From the cell containing the given text, extract its center point as (x, y) coordinate. 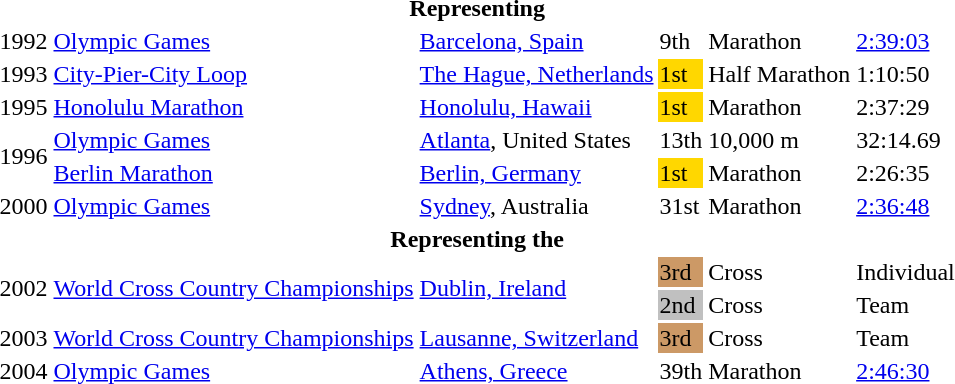
The Hague, Netherlands (536, 74)
Barcelona, Spain (536, 41)
Dublin, Ireland (536, 288)
Atlanta, United States (536, 140)
Berlin, Germany (536, 173)
13th (681, 140)
9th (681, 41)
31st (681, 206)
Honolulu Marathon (234, 107)
10,000 m (780, 140)
Honolulu, Hawaii (536, 107)
2nd (681, 305)
Berlin Marathon (234, 173)
City-Pier-City Loop (234, 74)
Half Marathon (780, 74)
Sydney, Australia (536, 206)
Lausanne, Switzerland (536, 338)
